Detect which cell encompasses the target text, then output its (x, y) center coordinate. 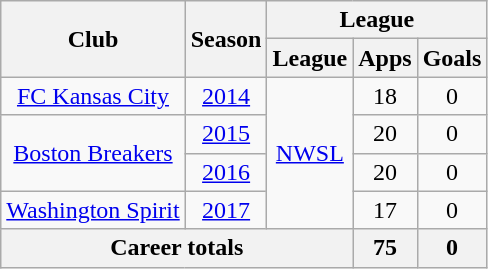
17 (385, 210)
75 (385, 248)
FC Kansas City (93, 96)
2015 (226, 134)
2014 (226, 96)
Boston Breakers (93, 153)
18 (385, 96)
Washington Spirit (93, 210)
Apps (385, 58)
Career totals (177, 248)
Goals (452, 58)
Season (226, 39)
2016 (226, 172)
2017 (226, 210)
Club (93, 39)
NWSL (310, 153)
